Output the (X, Y) coordinate of the center of the cell containing the given text.  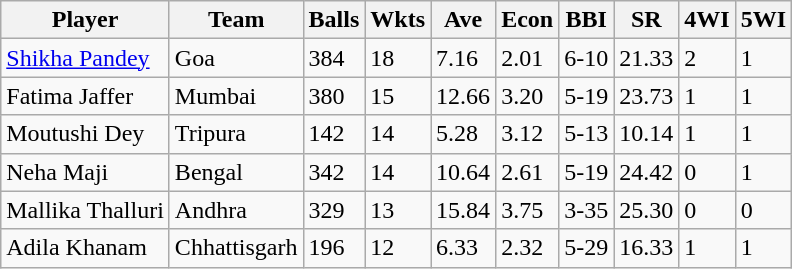
15.84 (464, 210)
329 (334, 210)
Bengal (236, 172)
10.64 (464, 172)
Player (86, 20)
384 (334, 58)
Andhra (236, 210)
Chhattisgarh (236, 248)
142 (334, 134)
3.20 (528, 96)
380 (334, 96)
SR (646, 20)
Goa (236, 58)
BBI (586, 20)
7.16 (464, 58)
15 (398, 96)
Shikha Pandey (86, 58)
342 (334, 172)
5WI (763, 20)
Team (236, 20)
2.01 (528, 58)
5-13 (586, 134)
24.42 (646, 172)
3.75 (528, 210)
Moutushi Dey (86, 134)
3-35 (586, 210)
Adila Khanam (86, 248)
6.33 (464, 248)
Neha Maji (86, 172)
Fatima Jaffer (86, 96)
Wkts (398, 20)
10.14 (646, 134)
16.33 (646, 248)
23.73 (646, 96)
12 (398, 248)
21.33 (646, 58)
Mallika Thalluri (86, 210)
4WI (707, 20)
5.28 (464, 134)
196 (334, 248)
Balls (334, 20)
2.61 (528, 172)
Mumbai (236, 96)
Ave (464, 20)
18 (398, 58)
Econ (528, 20)
Tripura (236, 134)
25.30 (646, 210)
3.12 (528, 134)
2.32 (528, 248)
13 (398, 210)
12.66 (464, 96)
6-10 (586, 58)
2 (707, 58)
5-29 (586, 248)
